For the text-containing cell, return its midpoint in [x, y] coordinate format. 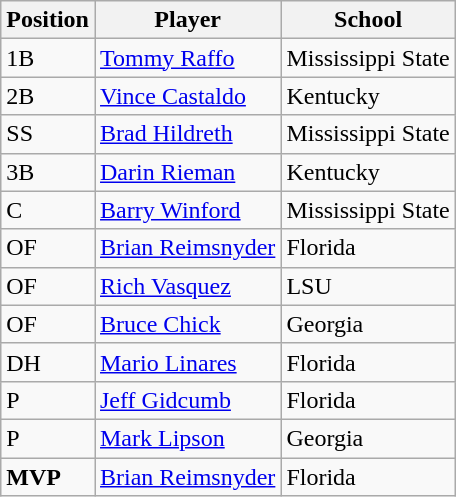
Tommy Raffo [187, 58]
Barry Winford [187, 210]
SS [48, 134]
Mario Linares [187, 362]
Rich Vasquez [187, 286]
Darin Rieman [187, 172]
Brad Hildreth [187, 134]
School [368, 20]
C [48, 210]
Jeff Gidcumb [187, 400]
Player [187, 20]
DH [48, 362]
MVP [48, 477]
Bruce Chick [187, 324]
Vince Castaldo [187, 96]
1B [48, 58]
Mark Lipson [187, 438]
Position [48, 20]
3B [48, 172]
2B [48, 96]
LSU [368, 286]
